Search for the cell housing the specified text and yield its [X, Y] center coordinate. 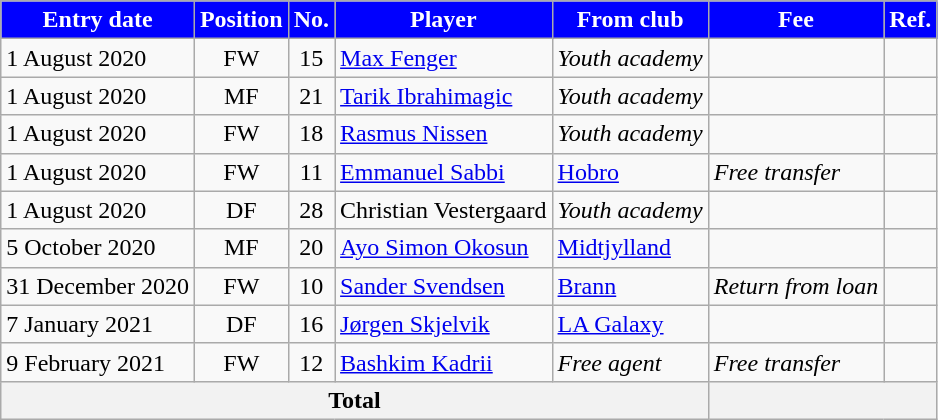
7 January 2021 [98, 324]
Max Fenger [444, 58]
Tarik Ibrahimagic [444, 96]
Fee [796, 20]
16 [311, 324]
15 [311, 58]
Return from loan [796, 286]
28 [311, 210]
31 December 2020 [98, 286]
Player [444, 20]
10 [311, 286]
LA Galaxy [630, 324]
Position [241, 20]
11 [311, 172]
Free agent [630, 362]
Sander Svendsen [444, 286]
From club [630, 20]
No. [311, 20]
Hobro [630, 172]
12 [311, 362]
Midtjylland [630, 248]
Jørgen Skjelvik [444, 324]
Entry date [98, 20]
Emmanuel Sabbi [444, 172]
5 October 2020 [98, 248]
Brann [630, 286]
Christian Vestergaard [444, 210]
20 [311, 248]
Rasmus Nissen [444, 134]
9 February 2021 [98, 362]
Ref. [910, 20]
18 [311, 134]
Total [354, 400]
21 [311, 96]
Bashkim Kadrii [444, 362]
Ayo Simon Okosun [444, 248]
